Identify which cell holds the provided text, then report its [x, y] central coordinate. 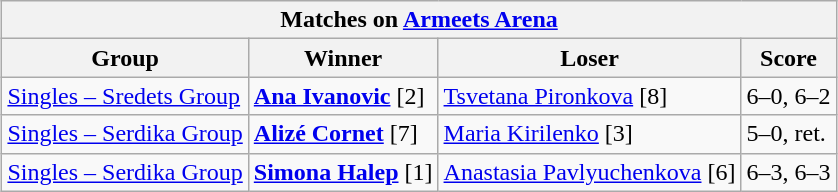
Anastasia Pavlyuchenkova [6] [590, 172]
Ana Ivanovic [2] [343, 96]
Maria Kirilenko [3] [590, 134]
Matches on Armeets Arena [419, 20]
Alizé Cornet [7] [343, 134]
Group [125, 58]
Winner [343, 58]
Singles – Sredets Group [125, 96]
5–0, ret. [788, 134]
Score [788, 58]
6–0, 6–2 [788, 96]
Loser [590, 58]
6–3, 6–3 [788, 172]
Tsvetana Pironkova [8] [590, 96]
Simona Halep [1] [343, 172]
